From the cell containing the given text, extract its center point as (X, Y) coordinate. 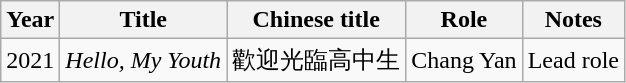
2021 (30, 60)
Chinese title (316, 20)
Lead role (573, 60)
Notes (573, 20)
Role (464, 20)
Hello, My Youth (144, 60)
歡迎光臨高中生 (316, 60)
Title (144, 20)
Year (30, 20)
Chang Yan (464, 60)
